Find where the given text appears and provide that cell's center as (X, Y) coordinate. 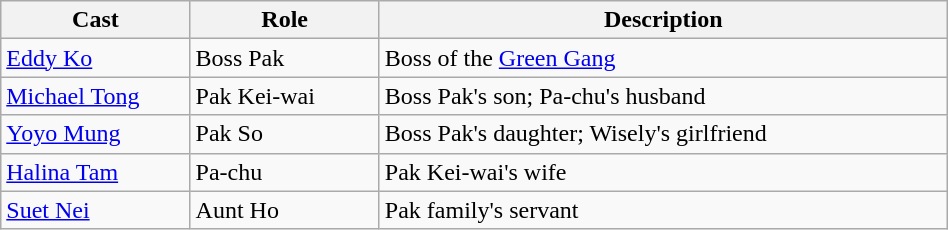
Yoyo Mung (96, 134)
Pak Kei-wai's wife (663, 172)
Boss Pak's daughter; Wisely's girlfriend (663, 134)
Pak family's servant (663, 210)
Boss Pak (284, 58)
Michael Tong (96, 96)
Boss Pak's son; Pa-chu's husband (663, 96)
Suet Nei (96, 210)
Role (284, 20)
Halina Tam (96, 172)
Boss of the Green Gang (663, 58)
Pa-chu (284, 172)
Aunt Ho (284, 210)
Cast (96, 20)
Eddy Ko (96, 58)
Description (663, 20)
Pak Kei-wai (284, 96)
Pak So (284, 134)
